Scan for the cell matching the given text and deliver its (X, Y) coordinate at center. 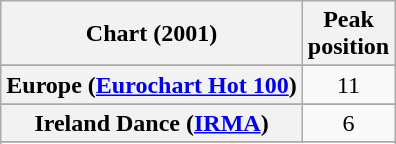
Ireland Dance (IRMA) (152, 123)
6 (348, 123)
Chart (2001) (152, 34)
Peakposition (348, 34)
Europe (Eurochart Hot 100) (152, 85)
11 (348, 85)
